Identify which cell holds the provided text, then report its [X, Y] central coordinate. 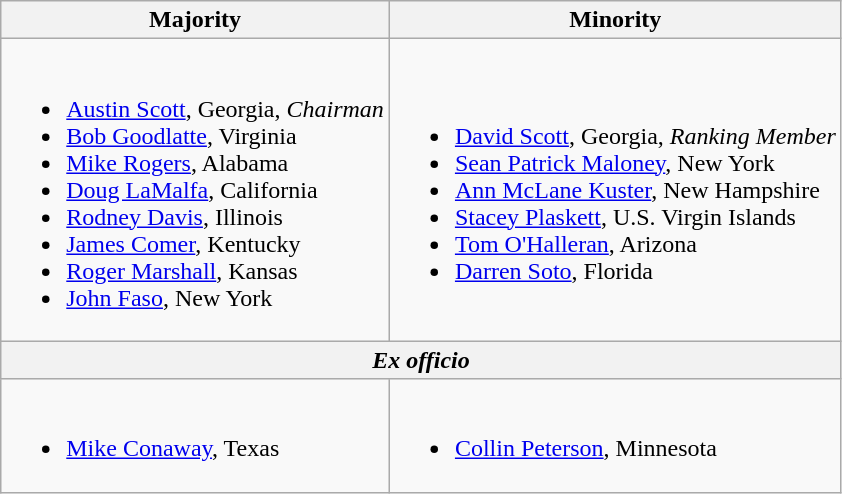
Minority [615, 20]
Majority [196, 20]
Collin Peterson, Minnesota [615, 436]
Ex officio [422, 360]
Mike Conaway, Texas [196, 436]
